From the cell containing the given text, extract its center point as [X, Y] coordinate. 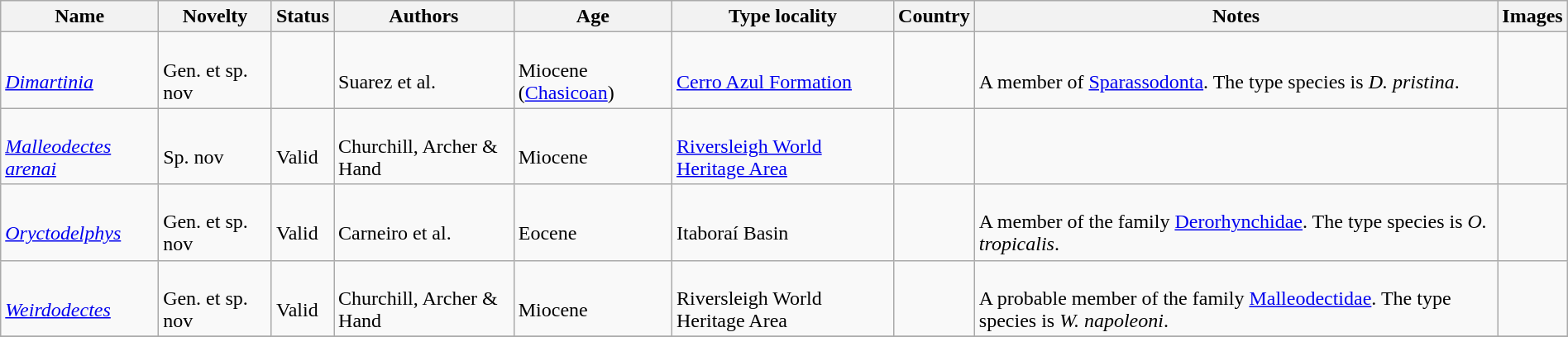
Cerro Azul Formation [783, 70]
Itaboraí Basin [783, 222]
Eocene [592, 222]
Country [935, 17]
Oryctodelphys [79, 222]
Malleodectes arenai [79, 146]
Age [592, 17]
Suarez et al. [424, 70]
Novelty [215, 17]
Authors [424, 17]
A member of the family Derorhynchidae. The type species is O. tropicalis. [1236, 222]
Carneiro et al. [424, 222]
A member of Sparassodonta. The type species is D. pristina. [1236, 70]
Dimartinia [79, 70]
A probable member of the family Malleodectidae. The type species is W. napoleoni. [1236, 298]
Notes [1236, 17]
Miocene (Chasicoan) [592, 70]
Weirdodectes [79, 298]
Name [79, 17]
Status [303, 17]
Sp. nov [215, 146]
Type locality [783, 17]
Images [1532, 17]
